Locate the cell with the specified text and output its (X, Y) center coordinate. 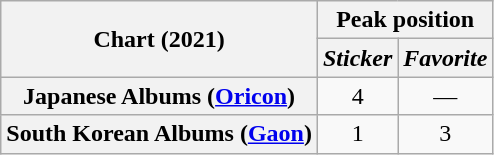
— (446, 96)
Chart (2021) (160, 39)
1 (357, 134)
South Korean Albums (Gaon) (160, 134)
Sticker (357, 58)
4 (357, 96)
Peak position (404, 20)
Favorite (446, 58)
Japanese Albums (Oricon) (160, 96)
3 (446, 134)
